Determine the (x, y) coordinate at the center of the cell enclosing the given text.  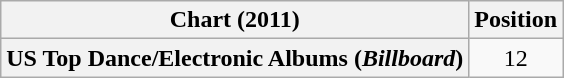
12 (516, 58)
Position (516, 20)
US Top Dance/Electronic Albums (Billboard) (235, 58)
Chart (2011) (235, 20)
